Determine the [X, Y] coordinate at the center of the cell enclosing the given text.  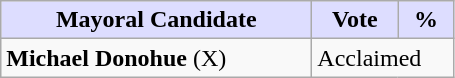
% [426, 20]
Michael Donohue (X) [156, 58]
Mayoral Candidate [156, 20]
Vote [355, 20]
Acclaimed [383, 58]
